Find where the given text appears and provide that cell's center as (x, y) coordinate. 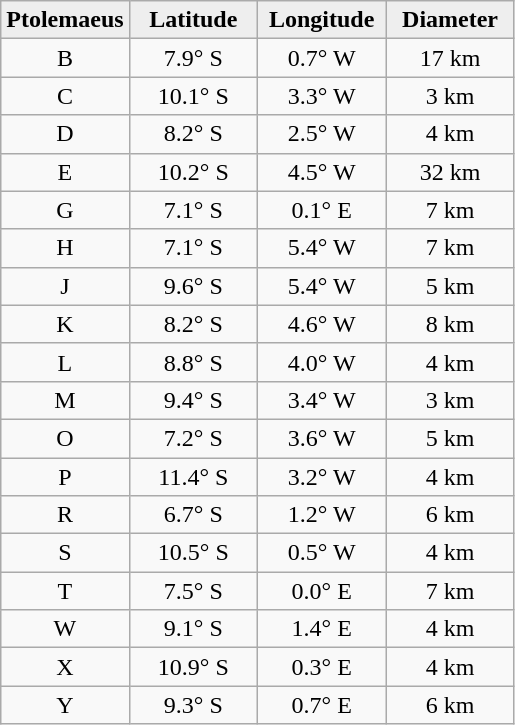
17 km (450, 58)
K (65, 324)
8 km (450, 324)
2.5° W (321, 134)
4.5° W (321, 172)
J (65, 286)
3.6° W (321, 438)
S (65, 553)
M (65, 400)
11.4° S (193, 477)
7.2° S (193, 438)
3.4° W (321, 400)
9.6° S (193, 286)
0.0° E (321, 591)
W (65, 629)
E (65, 172)
Ptolemaeus (65, 20)
10.2° S (193, 172)
L (65, 362)
Longitude (321, 20)
10.9° S (193, 667)
0.5° W (321, 553)
0.1° E (321, 210)
0.7° E (321, 705)
X (65, 667)
4.6° W (321, 324)
Diameter (450, 20)
O (65, 438)
D (65, 134)
1.4° E (321, 629)
10.5° S (193, 553)
0.3° E (321, 667)
32 km (450, 172)
T (65, 591)
3.2° W (321, 477)
C (65, 96)
0.7° W (321, 58)
4.0° W (321, 362)
Y (65, 705)
Latitude (193, 20)
10.1° S (193, 96)
8.8° S (193, 362)
7.5° S (193, 591)
9.3° S (193, 705)
G (65, 210)
P (65, 477)
H (65, 248)
1.2° W (321, 515)
9.4° S (193, 400)
B (65, 58)
6.7° S (193, 515)
R (65, 515)
9.1° S (193, 629)
7.9° S (193, 58)
3.3° W (321, 96)
